Find where the given text appears and provide that cell's center as (x, y) coordinate. 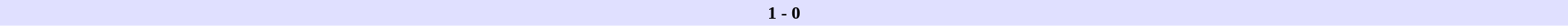
1 - 0 (784, 13)
